Scan for the cell matching the given text and deliver its (X, Y) coordinate at center. 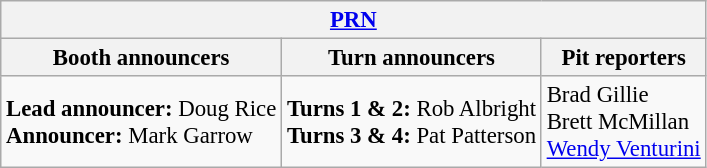
Lead announcer: Doug RiceAnnouncer: Mark Garrow (142, 122)
Brad GillieBrett McMillanWendy Venturini (624, 122)
Turns 1 & 2: Rob AlbrightTurns 3 & 4: Pat Patterson (412, 122)
PRN (354, 20)
Pit reporters (624, 58)
Turn announcers (412, 58)
Booth announcers (142, 58)
